Scan for the cell matching the given text and deliver its (X, Y) coordinate at center. 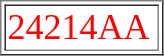
24214AA (82, 27)
